Output the (x, y) coordinate of the center of the cell containing the given text.  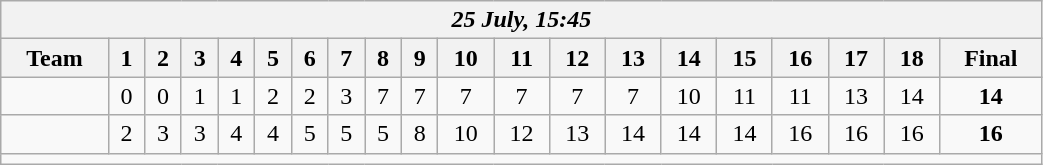
Team (54, 58)
9 (420, 58)
17 (856, 58)
15 (745, 58)
6 (310, 58)
25 July, 15:45 (522, 20)
18 (912, 58)
Final (991, 58)
